Locate the cell with the specified text and output its [x, y] center coordinate. 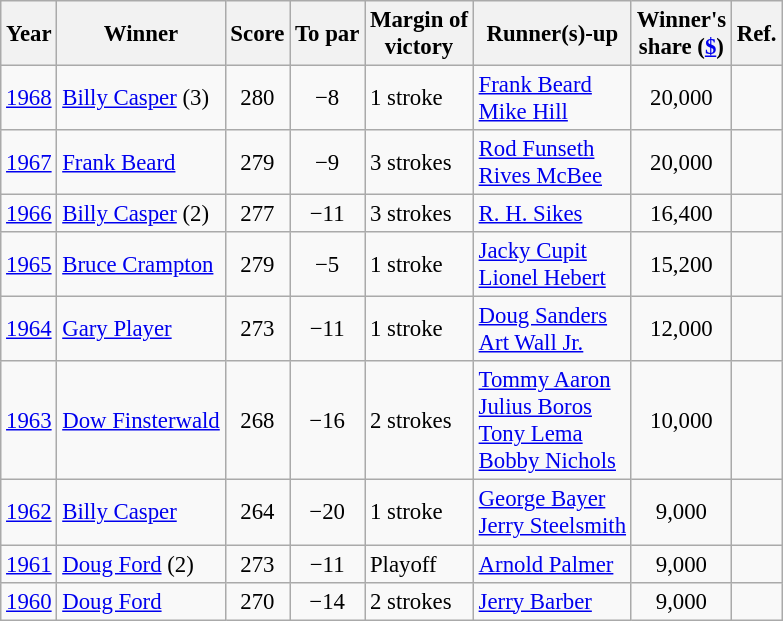
Rod Funseth Rives McBee [552, 162]
−20 [328, 512]
1963 [29, 422]
Runner(s)-up [552, 34]
1961 [29, 564]
−8 [328, 98]
1967 [29, 162]
Tommy Aaron Julius Boros Tony Lema Bobby Nichols [552, 422]
Winner [141, 34]
Winner'sshare ($) [681, 34]
1962 [29, 512]
Billy Casper (2) [141, 214]
277 [258, 214]
15,200 [681, 264]
−16 [328, 422]
Jerry Barber [552, 601]
Dow Finsterwald [141, 422]
−9 [328, 162]
George Bayer Jerry Steelsmith [552, 512]
16,400 [681, 214]
Margin ofvictory [420, 34]
1968 [29, 98]
280 [258, 98]
Ref. [756, 34]
1966 [29, 214]
1960 [29, 601]
264 [258, 512]
Frank Beard [141, 162]
Year [29, 34]
Score [258, 34]
R. H. Sikes [552, 214]
1964 [29, 330]
268 [258, 422]
Gary Player [141, 330]
270 [258, 601]
Doug Ford (2) [141, 564]
Doug Ford [141, 601]
Billy Casper (3) [141, 98]
−5 [328, 264]
To par [328, 34]
Playoff [420, 564]
−14 [328, 601]
Billy Casper [141, 512]
Doug Sanders Art Wall Jr. [552, 330]
12,000 [681, 330]
Jacky Cupit Lionel Hebert [552, 264]
10,000 [681, 422]
Bruce Crampton [141, 264]
1965 [29, 264]
Arnold Palmer [552, 564]
Frank Beard Mike Hill [552, 98]
